Return (X, Y) of the center of cell containing provided text 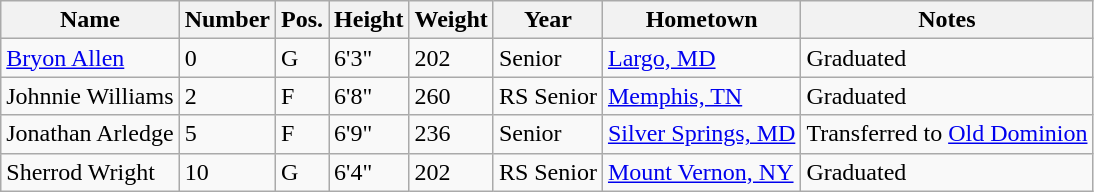
Bryon Allen (90, 58)
Transferred to Old Dominion (947, 134)
5 (227, 134)
6'9" (369, 134)
Year (548, 20)
Number (227, 20)
2 (227, 96)
10 (227, 172)
Name (90, 20)
Notes (947, 20)
Jonathan Arledge (90, 134)
Silver Springs, MD (701, 134)
Height (369, 20)
Sherrod Wright (90, 172)
Mount Vernon, NY (701, 172)
Pos. (302, 20)
6'4" (369, 172)
Hometown (701, 20)
6'3" (369, 58)
Largo, MD (701, 58)
0 (227, 58)
Weight (451, 20)
Johnnie Williams (90, 96)
260 (451, 96)
236 (451, 134)
6'8" (369, 96)
Memphis, TN (701, 96)
